For the text-containing cell, return its midpoint in [X, Y] coordinate format. 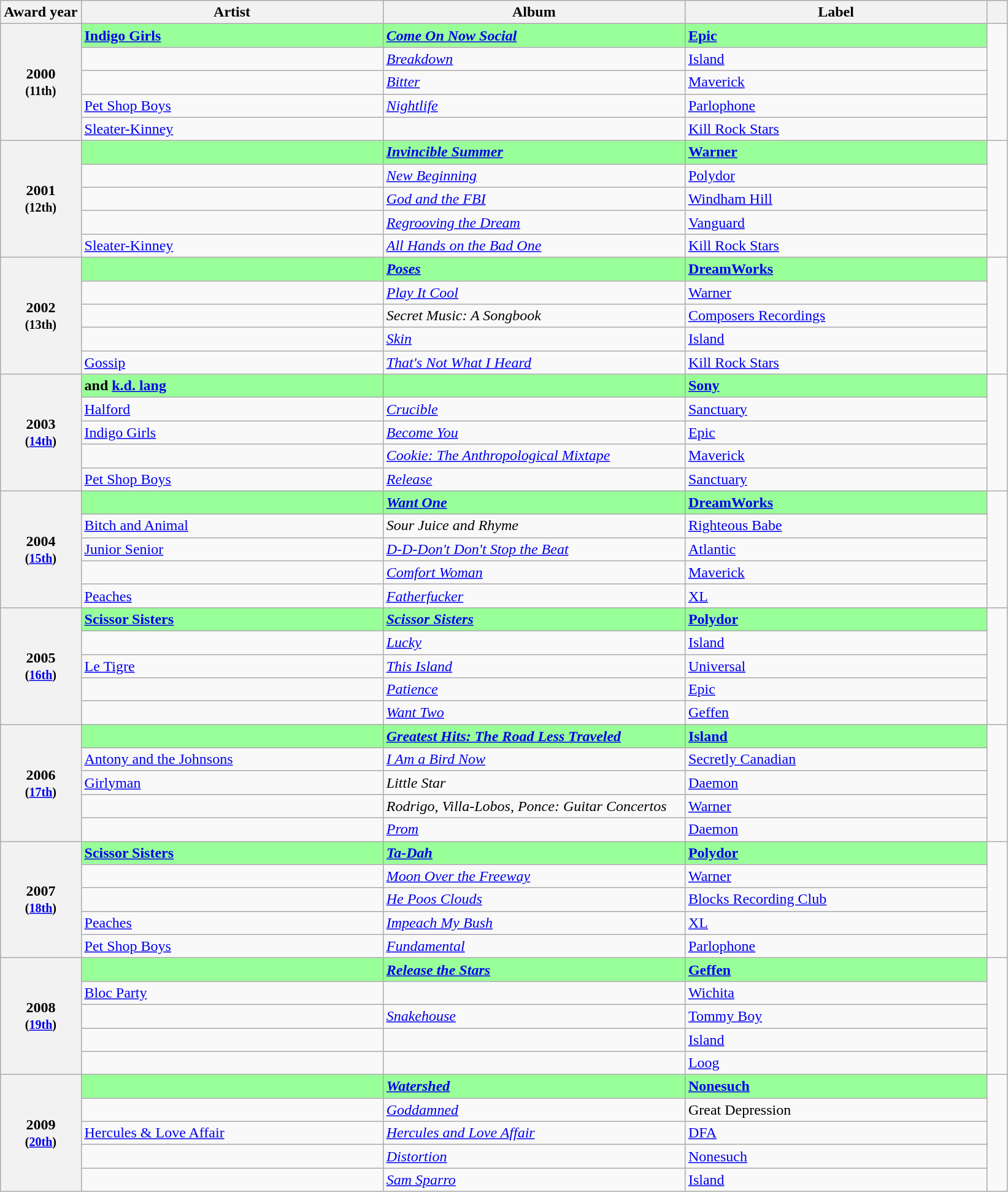
Fatherfucker [534, 596]
Blocks Recording Club [836, 899]
D-D-Don't Don't Stop the Beat [534, 549]
Poses [534, 269]
Distortion [534, 1156]
2008(19th) [40, 1016]
2003(14th) [40, 433]
Tommy Boy [836, 1016]
2004(15th) [40, 549]
Great Depression [836, 1110]
New Beginning [534, 175]
Hercules & Love Affair [232, 1133]
Little Star [534, 783]
Antony and the Johnsons [232, 759]
That's Not What I Heard [534, 363]
Cookie: The Anthropological Mixtape [534, 456]
Universal [836, 666]
Become You [534, 433]
This Island [534, 666]
Greatest Hits: The Road Less Traveled [534, 736]
Regrooving the Dream [534, 222]
Goddamned [534, 1110]
Girlyman [232, 783]
Hercules and Love Affair [534, 1133]
Wichita [836, 993]
Watershed [534, 1086]
Play It Cool [534, 293]
All Hands on the Bad One [534, 245]
Prom [534, 829]
Patience [534, 690]
2009(20th) [40, 1133]
I Am a Bird Now [534, 759]
2000(11th) [40, 82]
Album [534, 12]
Release [534, 479]
2002(13th) [40, 315]
Sam Sparro [534, 1180]
Release the Stars [534, 969]
2007(18th) [40, 899]
DFA [836, 1133]
Secret Music: A Songbook [534, 316]
2006(17th) [40, 783]
Impeach My Bush [534, 923]
Loog [836, 1063]
He Poos Clouds [534, 899]
Want Two [534, 713]
Bloc Party [232, 993]
Breakdown [534, 59]
Label [836, 12]
2005(16th) [40, 666]
Composers Recordings [836, 316]
Snakehouse [534, 1016]
2001(12th) [40, 199]
Sony [836, 386]
Atlantic [836, 549]
Vanguard [836, 222]
Crucible [534, 409]
Fundamental [534, 946]
Award year [40, 12]
Ta-Dah [534, 853]
Comfort Woman [534, 572]
Sour Juice and Rhyme [534, 526]
God and the FBI [534, 199]
Junior Senior [232, 549]
Invincible Summer [534, 152]
Bitter [534, 82]
and k.d. lang [232, 386]
Le Tigre [232, 666]
Nightlife [534, 106]
Windham Hill [836, 199]
Secretly Canadian [836, 759]
Skin [534, 339]
Bitch and Animal [232, 526]
Gossip [232, 363]
Want One [534, 502]
Halford [232, 409]
Moon Over the Freeway [534, 876]
Righteous Babe [836, 526]
Come On Now Social [534, 36]
Rodrigo, Villa-Lobos, Ponce: Guitar Concertos [534, 806]
Lucky [534, 642]
Artist [232, 12]
